Provide the [x, y] coordinate of the cell's center where the given text is located.  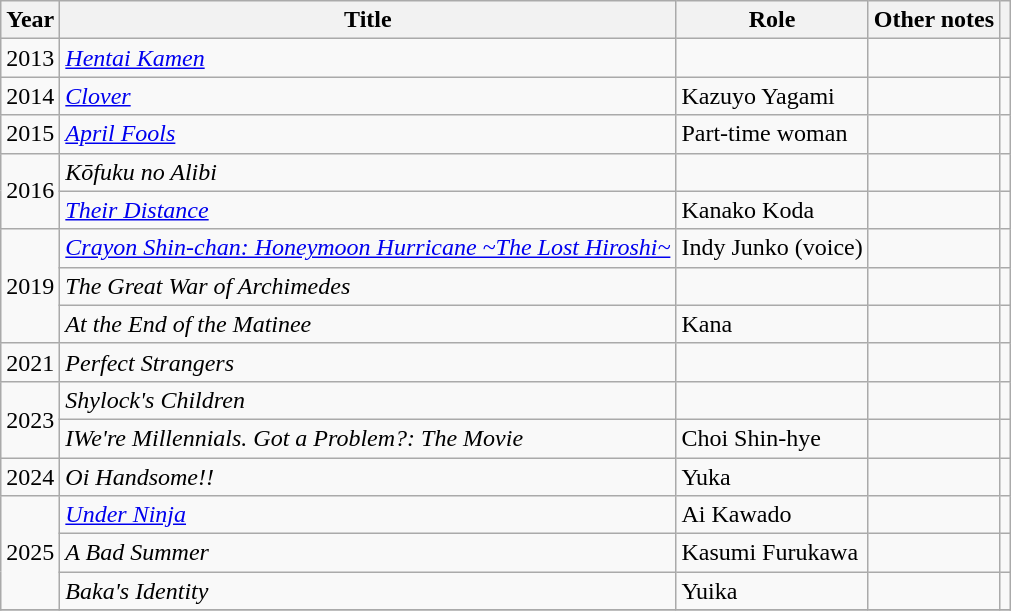
2025 [30, 553]
Oi Handsome!! [368, 477]
Kanako Koda [772, 210]
Their Distance [368, 210]
Hentai Kamen [368, 58]
Yuika [772, 591]
2016 [30, 191]
Shylock's Children [368, 400]
Year [30, 20]
Ai Kawado [772, 515]
Kazuyo Yagami [772, 96]
A Bad Summer [368, 553]
Indy Junko (voice) [772, 248]
Clover [368, 96]
2015 [30, 134]
2014 [30, 96]
Perfect Strangers [368, 362]
2013 [30, 58]
Part-time woman [772, 134]
Crayon Shin-chan: Honeymoon Hurricane ~The Lost Hiroshi~ [368, 248]
Other notes [934, 20]
Kasumi Furukawa [772, 553]
IWe're Millennials. Got a Problem?: The Movie [368, 438]
Choi Shin-hye [772, 438]
Kana [772, 324]
2019 [30, 286]
Kōfuku no Alibi [368, 172]
Yuka [772, 477]
2024 [30, 477]
April Fools [368, 134]
Title [368, 20]
Baka's Identity [368, 591]
Under Ninja [368, 515]
2021 [30, 362]
2023 [30, 419]
Role [772, 20]
At the End of the Matinee [368, 324]
The Great War of Archimedes [368, 286]
